Determine the [x, y] coordinate at the center of the cell enclosing the given text.  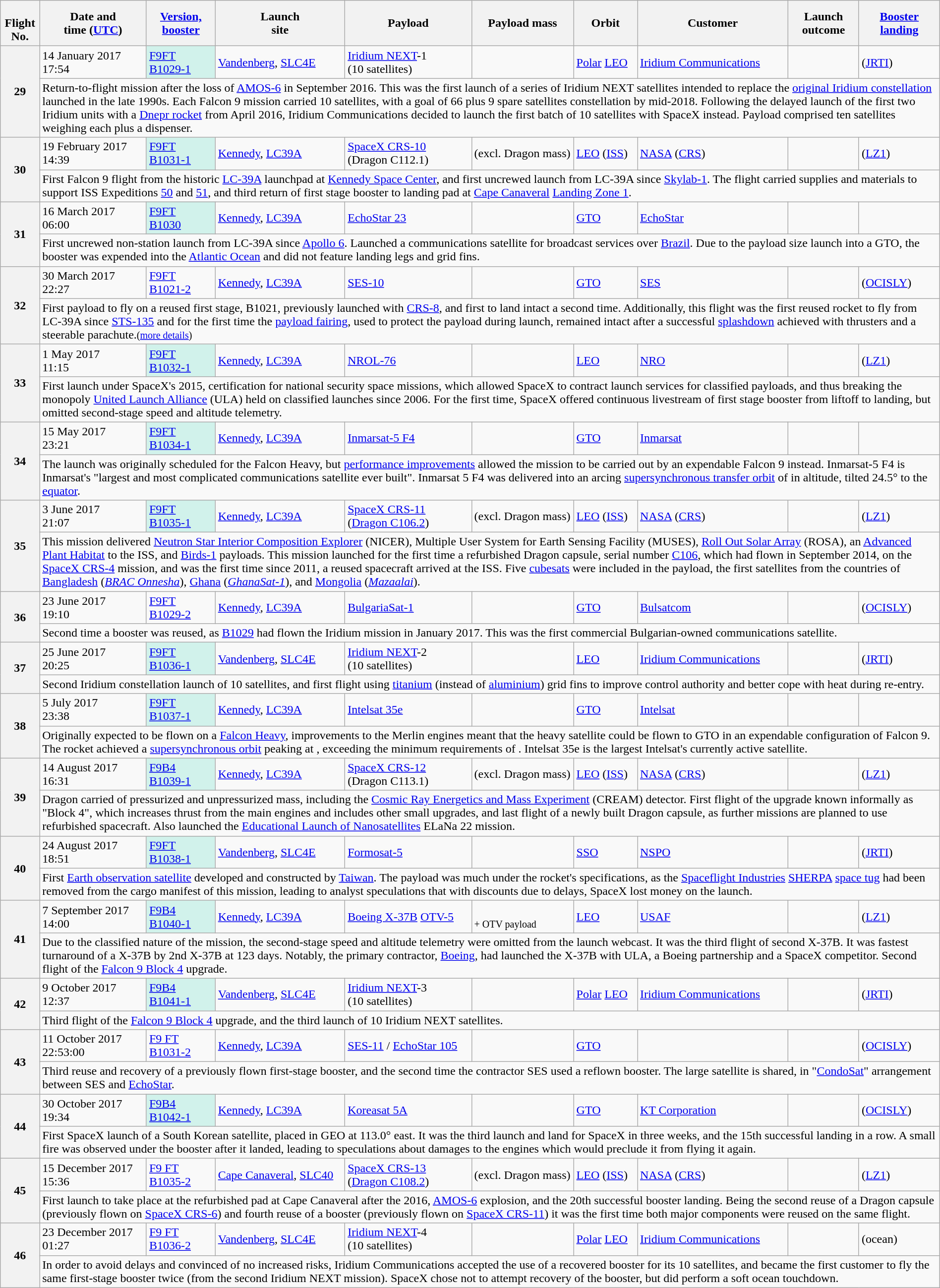
7 September 201714:00 [93, 916]
Formosat-5 [409, 852]
16 March 201706:00 [93, 218]
Iridium NEXT-4(10 satellites) [409, 1239]
NRO [713, 360]
24 August 201718:51 [93, 852]
14 August 201716:31 [93, 774]
F9FTB1035-1 [180, 517]
F9FTB1038-1 [180, 852]
39 [20, 797]
EchoStar [713, 218]
42 [20, 1003]
Cape Canaveral, SLC40 [280, 1175]
Launchoutcome [824, 23]
SpaceX CRS-13(Dragon C108.2) [409, 1175]
11 October 201722:53:00 [93, 1046]
F9 FTB1031-2 [180, 1046]
F9FTB1021-2 [180, 283]
KT Corporation [713, 1111]
F9FTB1030 [180, 218]
34 [20, 461]
SpaceX CRS-12(Dragon C113.1) [409, 774]
3 June 201721:07 [93, 517]
Iridium NEXT-1(10 satellites) [409, 62]
9 October 201712:37 [93, 995]
15 December 201715:36 [93, 1175]
14 January 201717:54 [93, 62]
F9B4B1041-1 [180, 995]
25 June 201720:25 [93, 658]
Third flight of the Falcon 9 Block 4 upgrade, and the third launch of 10 Iridium NEXT satellites. [490, 1020]
29 [20, 92]
SES [713, 283]
Payload mass [523, 23]
33 [20, 383]
SpaceX CRS-10(Dragon C112.1) [409, 154]
Inmarsat-5 F4 [409, 438]
+ OTV payload [523, 916]
35 [20, 546]
5 July 201723:38 [93, 710]
43 [20, 1062]
30 October 201719:34 [93, 1111]
Koreasat 5A [409, 1111]
F9FTB1029-1 [180, 62]
36 [20, 617]
F9FTB1037-1 [180, 710]
F9 FTB1035-2 [180, 1175]
F9B4B1040-1 [180, 916]
45 [20, 1191]
40 [20, 868]
38 [20, 726]
Intelsat 35e [409, 710]
Customer [713, 23]
1 May 201711:15 [93, 360]
F9B4B1039-1 [180, 774]
37 [20, 668]
19 February 201714:39 [93, 154]
USAF [713, 916]
F9FTB1031-1 [180, 154]
41 [20, 939]
Intelsat [713, 710]
23 June 201719:10 [93, 608]
F9FTB1036-1 [180, 658]
Payload [409, 23]
Date andtime (UTC) [93, 23]
SES-11 / EchoStar 105 [409, 1046]
44 [20, 1126]
SpaceX CRS-11(Dragon C106.2) [409, 517]
F9FTB1029-2 [180, 608]
Boosterlanding [899, 23]
SSO [605, 852]
Launchsite [280, 23]
Boeing X-37B OTV-5 [409, 916]
Iridium NEXT-3(10 satellites) [409, 995]
Orbit [605, 23]
Bulsatcom [713, 608]
46 [20, 1255]
31 [20, 234]
BulgariaSat-1 [409, 608]
23 December 201701:27 [93, 1239]
SES-10 [409, 283]
EchoStar 23 [409, 218]
F9B4B1042-1 [180, 1111]
Flight No. [20, 23]
NROL-76 [409, 360]
F9 FTB1036-2 [180, 1239]
F9FTB1032-1 [180, 360]
32 [20, 305]
30 [20, 170]
F9FTB1034-1 [180, 438]
(ocean) [899, 1239]
Iridium NEXT-2(10 satellites) [409, 658]
15 May 201723:21 [93, 438]
Inmarsat [713, 438]
Version,booster [180, 23]
30 March 201722:27 [93, 283]
NSPO [713, 852]
